Search for the cell housing the specified text and yield its [x, y] center coordinate. 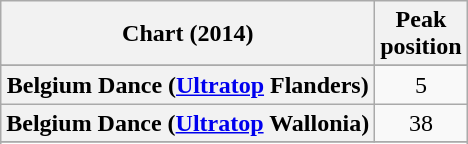
5 [421, 85]
38 [421, 123]
Chart (2014) [188, 34]
Belgium Dance (Ultratop Wallonia) [188, 123]
Belgium Dance (Ultratop Flanders) [188, 85]
Peakposition [421, 34]
